Determine the (x, y) coordinate at the center of the cell enclosing the given text.  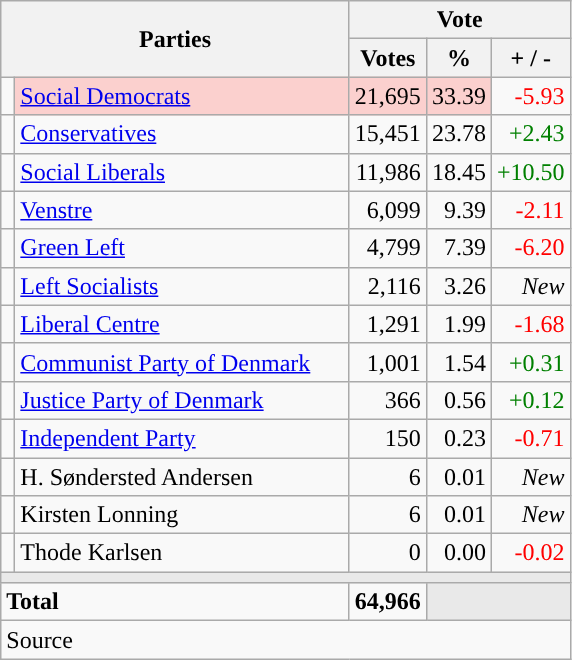
23.78 (458, 134)
Votes (388, 58)
Communist Party of Denmark (182, 362)
4,799 (388, 248)
Total (176, 602)
Thode Karlsen (182, 553)
1.99 (458, 324)
3.26 (458, 286)
% (458, 58)
-6.20 (530, 248)
Justice Party of Denmark (182, 400)
9.39 (458, 210)
Vote (460, 20)
0.56 (458, 400)
0.23 (458, 438)
7.39 (458, 248)
Social Liberals (182, 172)
Social Democrats (182, 96)
Left Socialists (182, 286)
-5.93 (530, 96)
33.39 (458, 96)
Venstre (182, 210)
Parties (176, 39)
+0.12 (530, 400)
11,986 (388, 172)
15,451 (388, 134)
Conservatives (182, 134)
H. Søndersted Andersen (182, 477)
6,099 (388, 210)
2,116 (388, 286)
-1.68 (530, 324)
366 (388, 400)
1,291 (388, 324)
0.00 (458, 553)
+10.50 (530, 172)
18.45 (458, 172)
+2.43 (530, 134)
-2.11 (530, 210)
-0.71 (530, 438)
64,966 (388, 602)
Green Left (182, 248)
21,695 (388, 96)
0 (388, 553)
1.54 (458, 362)
+0.31 (530, 362)
Source (286, 640)
1,001 (388, 362)
Independent Party (182, 438)
Kirsten Lonning (182, 515)
-0.02 (530, 553)
Liberal Centre (182, 324)
150 (388, 438)
+ / - (530, 58)
